From the cell containing the given text, extract its center point as [X, Y] coordinate. 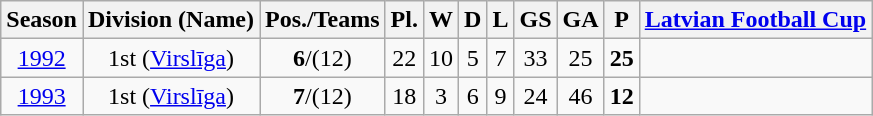
3 [440, 96]
7/(12) [323, 96]
7 [500, 58]
L [500, 20]
24 [536, 96]
D [473, 20]
W [440, 20]
GA [580, 20]
22 [404, 58]
12 [622, 96]
33 [536, 58]
18 [404, 96]
Pl. [404, 20]
GS [536, 20]
10 [440, 58]
1993 [42, 96]
Latvian Football Cup [755, 20]
5 [473, 58]
Division (Name) [170, 20]
6/(12) [323, 58]
Season [42, 20]
1992 [42, 58]
9 [500, 96]
Pos./Teams [323, 20]
P [622, 20]
46 [580, 96]
6 [473, 96]
